Provide the [x, y] coordinate of the cell's center where the given text is located.  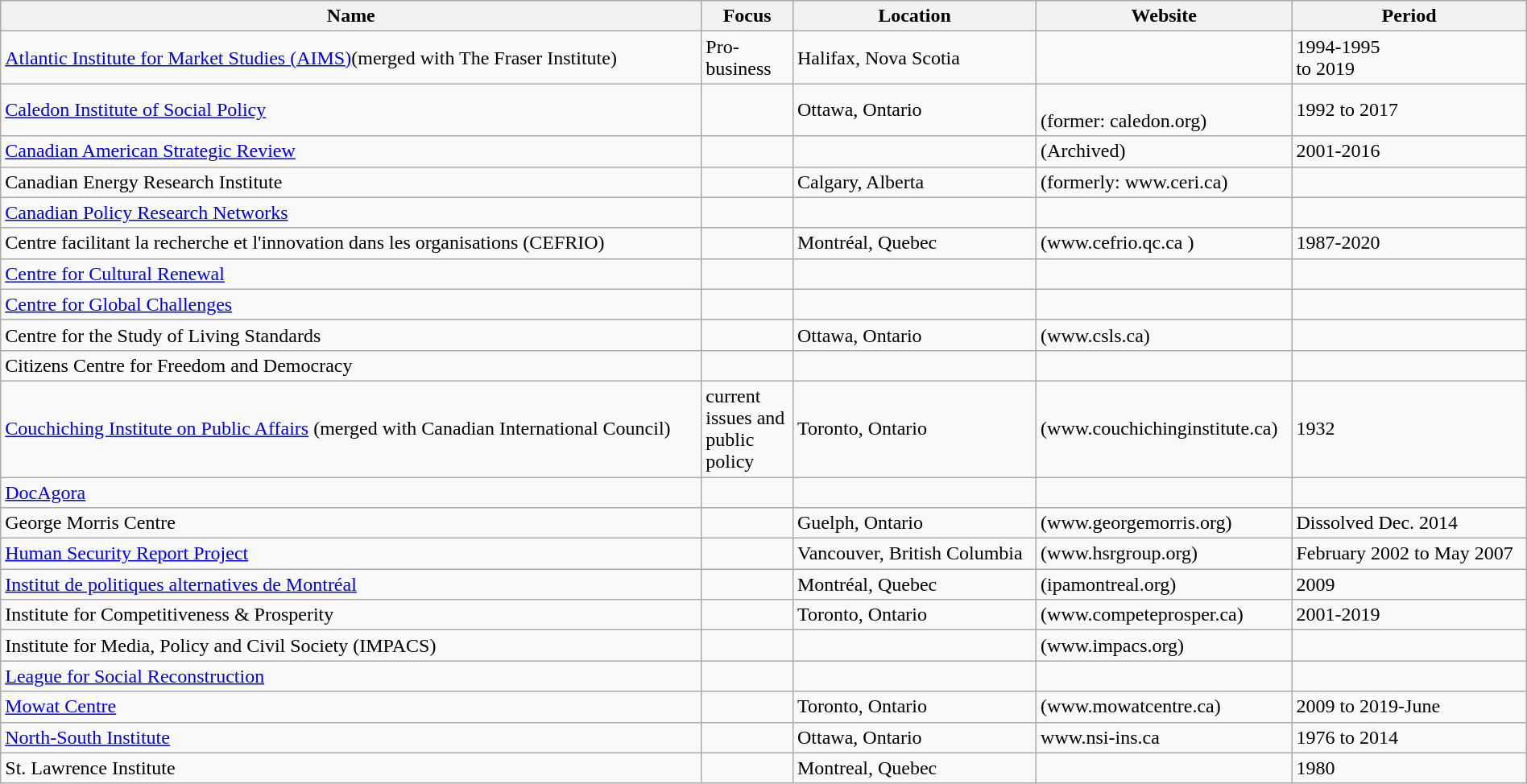
Canadian Energy Research Institute [351, 182]
North-South Institute [351, 737]
Vancouver, British Columbia [914, 554]
(ipamontreal.org) [1165, 584]
1992 to 2017 [1409, 109]
(www.georgemorris.org) [1165, 523]
Institut de politiques alternatives de Montréal [351, 584]
2009 [1409, 584]
St. Lawrence Institute [351, 768]
Mowat Centre [351, 707]
1980 [1409, 768]
Focus [747, 16]
Institute for Media, Policy and Civil Society (IMPACS) [351, 646]
(www.mowatcentre.ca) [1165, 707]
1987-2020 [1409, 243]
Period [1409, 16]
(www.impacs.org) [1165, 646]
Canadian Policy Research Networks [351, 213]
George Morris Centre [351, 523]
(www.hsrgroup.org) [1165, 554]
Pro-business [747, 58]
Centre for the Study of Living Standards [351, 335]
Calgary, Alberta [914, 182]
Centre for Cultural Renewal [351, 274]
Dissolved Dec. 2014 [1409, 523]
Human Security Report Project [351, 554]
(Archived) [1165, 151]
Montreal, Quebec [914, 768]
Canadian American Strategic Review [351, 151]
2001-2019 [1409, 615]
2009 to 2019-June [1409, 707]
Caledon Institute of Social Policy [351, 109]
Halifax, Nova Scotia [914, 58]
February 2002 to May 2007 [1409, 554]
1976 to 2014 [1409, 737]
(www.competeprosper.ca) [1165, 615]
Centre facilitant la recherche et l'innovation dans les organisations (CEFRIO) [351, 243]
Couchiching Institute on Public Affairs (merged with Canadian International Council) [351, 428]
(former: caledon.org) [1165, 109]
1932 [1409, 428]
Location [914, 16]
Centre for Global Challenges [351, 304]
Guelph, Ontario [914, 523]
current issues and public policy [747, 428]
Citizens Centre for Freedom and Democracy [351, 365]
Atlantic Institute for Market Studies (AIMS)(merged with The Fraser Institute) [351, 58]
(www.csls.ca) [1165, 335]
1994-1995to 2019 [1409, 58]
DocAgora [351, 492]
(www.cefrio.qc.ca ) [1165, 243]
Institute for Competitiveness & Prosperity [351, 615]
2001-2016 [1409, 151]
League for Social Reconstruction [351, 676]
(formerly: www.ceri.ca) [1165, 182]
Website [1165, 16]
Name [351, 16]
(www.couchichinginstitute.ca) [1165, 428]
www.nsi-ins.ca [1165, 737]
